Extract the (x, y) coordinate from the center of the cell holding the provided text.  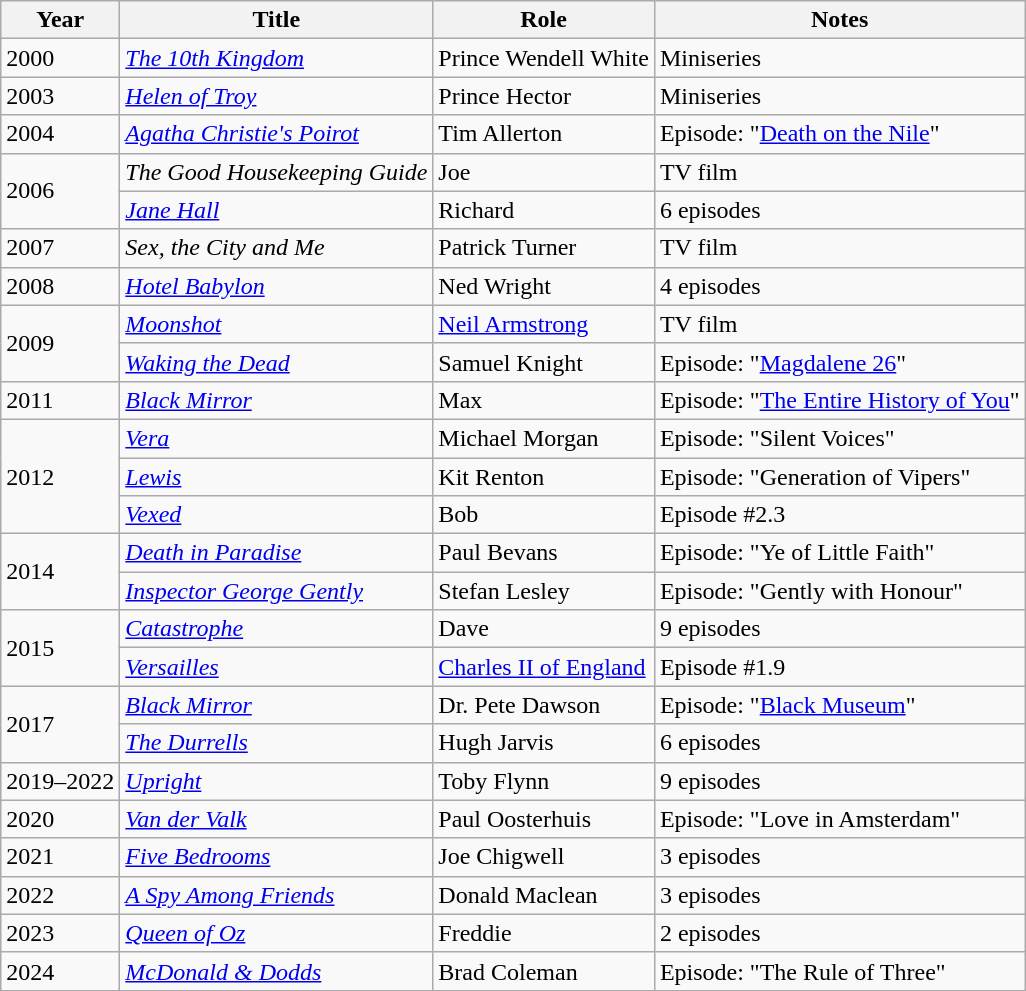
Moonshot (276, 324)
Joe Chigwell (544, 857)
Episode: "The Rule of Three" (840, 971)
Paul Bevans (544, 553)
Samuel Knight (544, 362)
Prince Wendell White (544, 58)
Notes (840, 20)
Sex, the City and Me (276, 248)
Ned Wright (544, 286)
Stefan Lesley (544, 591)
Vexed (276, 515)
Kit Renton (544, 477)
2 episodes (840, 933)
Dave (544, 629)
Episode: "Gently with Honour" (840, 591)
Title (276, 20)
Queen of Oz (276, 933)
The Durrells (276, 743)
Waking the Dead (276, 362)
2023 (60, 933)
A Spy Among Friends (276, 895)
Joe (544, 172)
2006 (60, 191)
Catastrophe (276, 629)
2003 (60, 96)
Upright (276, 781)
Lewis (276, 477)
Brad Coleman (544, 971)
Jane Hall (276, 210)
Episode: "Silent Voices" (840, 438)
Hugh Jarvis (544, 743)
The 10th Kingdom (276, 58)
Tim Allerton (544, 134)
Toby Flynn (544, 781)
2020 (60, 819)
Episode: "The Entire History of You" (840, 400)
2015 (60, 648)
Role (544, 20)
2017 (60, 724)
Neil Armstrong (544, 324)
Michael Morgan (544, 438)
Helen of Troy (276, 96)
Donald Maclean (544, 895)
Five Bedrooms (276, 857)
2009 (60, 343)
Episode: "Black Museum" (840, 705)
Episode: "Magdalene 26" (840, 362)
Versailles (276, 667)
Dr. Pete Dawson (544, 705)
2008 (60, 286)
Vera (276, 438)
Charles II of England (544, 667)
Van der Valk (276, 819)
4 episodes (840, 286)
2014 (60, 572)
2012 (60, 476)
Episode: "Death on the Nile" (840, 134)
Freddie (544, 933)
Episode: "Generation of Vipers" (840, 477)
2000 (60, 58)
McDonald & Dodds (276, 971)
2021 (60, 857)
Inspector George Gently (276, 591)
Year (60, 20)
Episode: "Ye of Little Faith" (840, 553)
Patrick Turner (544, 248)
Bob (544, 515)
Agatha Christie's Poirot (276, 134)
Episode #2.3 (840, 515)
2011 (60, 400)
2004 (60, 134)
Paul Oosterhuis (544, 819)
Richard (544, 210)
Death in Paradise (276, 553)
Max (544, 400)
Episode: "Love in Amsterdam" (840, 819)
Episode #1.9 (840, 667)
Hotel Babylon (276, 286)
2022 (60, 895)
2007 (60, 248)
2019–2022 (60, 781)
The Good Housekeeping Guide (276, 172)
2024 (60, 971)
Prince Hector (544, 96)
